Locate the cell with the specified text and output its (X, Y) center coordinate. 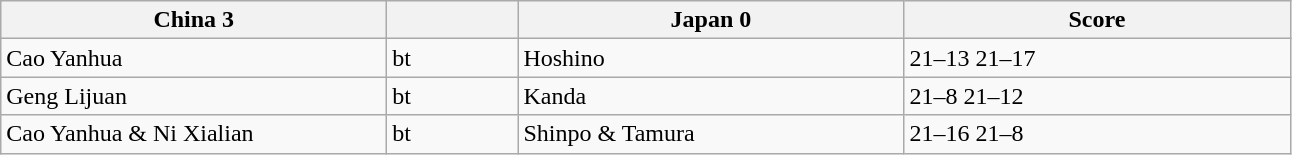
Cao Yanhua & Ni Xialian (194, 134)
Shinpo & Tamura (711, 134)
China 3 (194, 20)
Hoshino (711, 58)
Kanda (711, 96)
Cao Yanhua (194, 58)
21–13 21–17 (1097, 58)
Score (1097, 20)
21–8 21–12 (1097, 96)
Geng Lijuan (194, 96)
21–16 21–8 (1097, 134)
Japan 0 (711, 20)
